For the text-containing cell, return its midpoint in [X, Y] coordinate format. 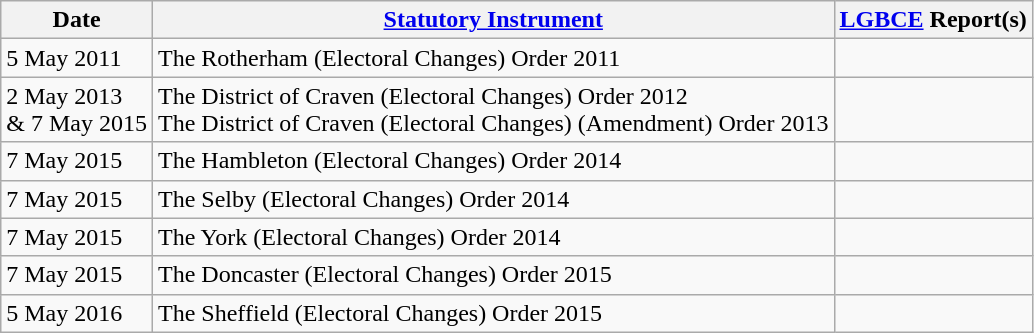
The Selby (Electoral Changes) Order 2014 [493, 199]
The Sheffield (Electoral Changes) Order 2015 [493, 313]
The Doncaster (Electoral Changes) Order 2015 [493, 275]
5 May 2016 [77, 313]
Date [77, 20]
5 May 2011 [77, 58]
LGBCE Report(s) [933, 20]
The York (Electoral Changes) Order 2014 [493, 237]
Statutory Instrument [493, 20]
The Rotherham (Electoral Changes) Order 2011 [493, 58]
The District of Craven (Electoral Changes) Order 2012The District of Craven (Electoral Changes) (Amendment) Order 2013 [493, 110]
The Hambleton (Electoral Changes) Order 2014 [493, 161]
2 May 2013& 7 May 2015 [77, 110]
